Extract the (x, y) coordinate from the center of the cell holding the provided text.  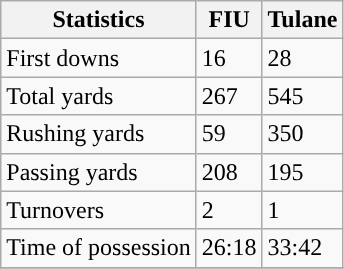
Tulane (302, 20)
1 (302, 210)
267 (229, 96)
Total yards (99, 96)
FIU (229, 20)
33:42 (302, 248)
350 (302, 134)
195 (302, 172)
16 (229, 58)
28 (302, 58)
545 (302, 96)
Rushing yards (99, 134)
Statistics (99, 20)
208 (229, 172)
59 (229, 134)
First downs (99, 58)
Passing yards (99, 172)
Time of possession (99, 248)
2 (229, 210)
Turnovers (99, 210)
26:18 (229, 248)
